Capture the cell that displays the provided text and extract its [x, y] central coordinate. 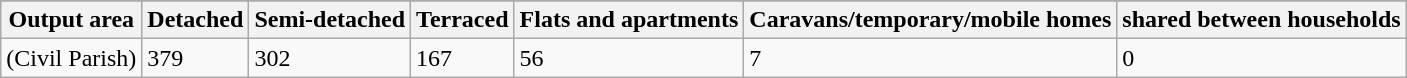
379 [196, 58]
Output area [72, 20]
Semi-detached [330, 20]
Detached [196, 20]
Flats and apartments [629, 20]
Terraced [462, 20]
0 [1262, 58]
shared between households [1262, 20]
56 [629, 58]
Caravans/temporary/mobile homes [930, 20]
7 [930, 58]
(Civil Parish) [72, 58]
302 [330, 58]
167 [462, 58]
